Identify which cell holds the provided text, then report its [x, y] central coordinate. 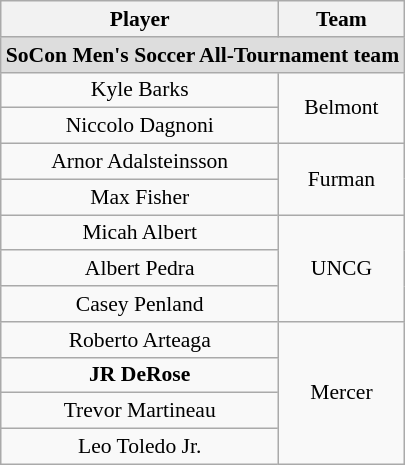
Max Fisher [140, 197]
Leo Toledo Jr. [140, 447]
Furman [342, 180]
Niccolo Dagnoni [140, 126]
Belmont [342, 108]
Casey Penland [140, 304]
JR DeRose [140, 375]
Albert Pedra [140, 269]
Trevor Martineau [140, 411]
UNCG [342, 268]
Arnor Adalsteinsson [140, 162]
Player [140, 19]
SoCon Men's Soccer All-Tournament team [202, 55]
Roberto Arteaga [140, 340]
Mercer [342, 393]
Kyle Barks [140, 90]
Micah Albert [140, 233]
Team [342, 19]
